Determine the (X, Y) coordinate at the center of the cell enclosing the given text.  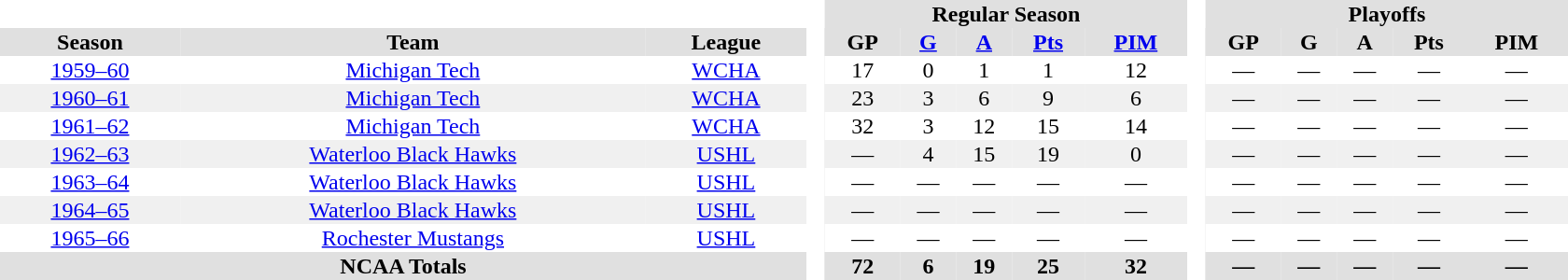
1963–64 (90, 182)
1961–62 (90, 126)
9 (1048, 98)
25 (1048, 266)
1959–60 (90, 70)
1960–61 (90, 98)
14 (1136, 126)
72 (862, 266)
Team (413, 42)
Season (90, 42)
17 (862, 70)
Regular Season (1006, 14)
1965–66 (90, 238)
1964–65 (90, 210)
NCAA Totals (403, 266)
League (726, 42)
Playoffs (1387, 14)
Rochester Mustangs (413, 238)
1962–63 (90, 154)
4 (929, 154)
23 (862, 98)
